Find where the given text appears and provide that cell's center as [X, Y] coordinate. 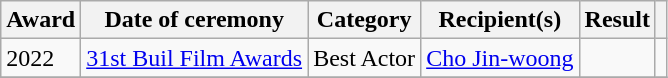
Result [617, 20]
31st Buil Film Awards [194, 58]
Recipient(s) [500, 20]
Cho Jin-woong [500, 58]
Best Actor [364, 58]
Date of ceremony [194, 20]
2022 [41, 58]
Award [41, 20]
Category [364, 20]
